Determine the (x, y) coordinate at the center of the cell enclosing the given text.  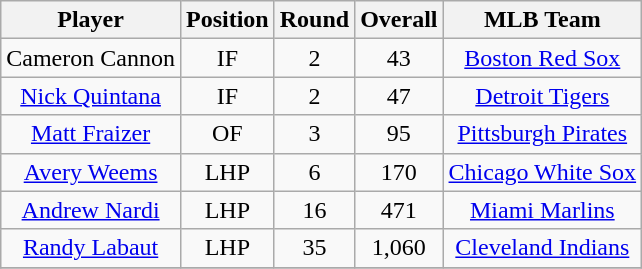
3 (314, 134)
Miami Marlins (542, 210)
6 (314, 172)
Andrew Nardi (91, 210)
471 (399, 210)
Nick Quintana (91, 96)
Avery Weems (91, 172)
Cameron Cannon (91, 58)
Overall (399, 20)
35 (314, 248)
95 (399, 134)
43 (399, 58)
16 (314, 210)
Player (91, 20)
Boston Red Sox (542, 58)
Chicago White Sox (542, 172)
Round (314, 20)
170 (399, 172)
MLB Team (542, 20)
Cleveland Indians (542, 248)
Randy Labaut (91, 248)
Detroit Tigers (542, 96)
Matt Fraizer (91, 134)
Pittsburgh Pirates (542, 134)
Position (227, 20)
47 (399, 96)
1,060 (399, 248)
OF (227, 134)
